Pinpoint the cell where the given text exists, returning its (X, Y) midpoint coordinate. 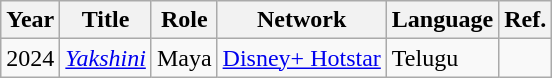
Yakshini (106, 58)
Year (30, 20)
Telugu (442, 58)
Title (106, 20)
Role (184, 20)
Language (442, 20)
Disney+ Hotstar (302, 58)
Maya (184, 58)
Network (302, 20)
2024 (30, 58)
Ref. (526, 20)
